Scan for the cell matching the given text and deliver its (x, y) coordinate at center. 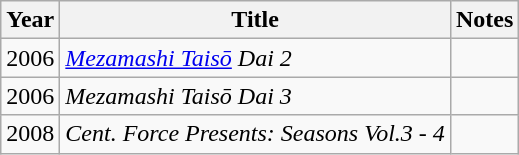
Mezamashi Taisō Dai 3 (256, 96)
Year (30, 20)
Title (256, 20)
Notes (484, 20)
2008 (30, 134)
Cent. Force Presents: Seasons Vol.3 - 4 (256, 134)
Mezamashi Taisō Dai 2 (256, 58)
